Find where the given text appears and provide that cell's center as [X, Y] coordinate. 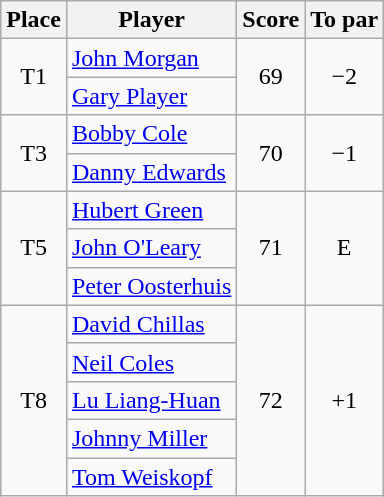
E [344, 248]
Player [151, 20]
Lu Liang-Huan [151, 400]
Place [34, 20]
Bobby Cole [151, 134]
John Morgan [151, 58]
Neil Coles [151, 362]
Danny Edwards [151, 172]
David Chillas [151, 324]
John O'Leary [151, 248]
T8 [34, 400]
Hubert Green [151, 210]
T3 [34, 153]
69 [271, 77]
T5 [34, 248]
Johnny Miller [151, 438]
70 [271, 153]
72 [271, 400]
−1 [344, 153]
−2 [344, 77]
+1 [344, 400]
Gary Player [151, 96]
Score [271, 20]
T1 [34, 77]
Peter Oosterhuis [151, 286]
To par [344, 20]
Tom Weiskopf [151, 477]
71 [271, 248]
